Return the [X, Y] coordinate for the center point of the cell that contains the specified text.  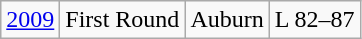
First Round [122, 20]
L 82–87 [314, 20]
Auburn [227, 20]
2009 [30, 20]
